Extract the [X, Y] coordinate from the center of the cell holding the provided text.  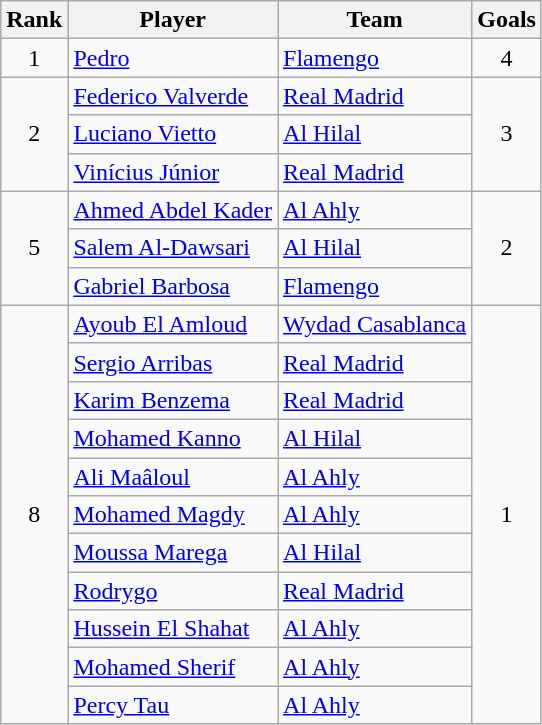
3 [507, 134]
Ayoub El Amloud [173, 324]
Rank [34, 20]
Percy Tau [173, 705]
Sergio Arribas [173, 362]
Karim Benzema [173, 400]
Mohamed Kanno [173, 438]
Rodrygo [173, 591]
Gabriel Barbosa [173, 286]
Ahmed Abdel Kader [173, 210]
Federico Valverde [173, 96]
Player [173, 20]
Luciano Vietto [173, 134]
Mohamed Magdy [173, 515]
Team [375, 20]
Wydad Casablanca [375, 324]
Mohamed Sherif [173, 667]
4 [507, 58]
8 [34, 514]
Hussein El Shahat [173, 629]
Pedro [173, 58]
Moussa Marega [173, 553]
Ali Maâloul [173, 477]
Goals [507, 20]
5 [34, 248]
Salem Al-Dawsari [173, 248]
Vinícius Júnior [173, 172]
